Pinpoint the cell where the given text exists, returning its (x, y) midpoint coordinate. 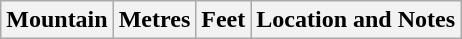
Location and Notes (356, 20)
Mountain (57, 20)
Feet (224, 20)
Metres (154, 20)
